Locate the cell with the specified text and output its (X, Y) center coordinate. 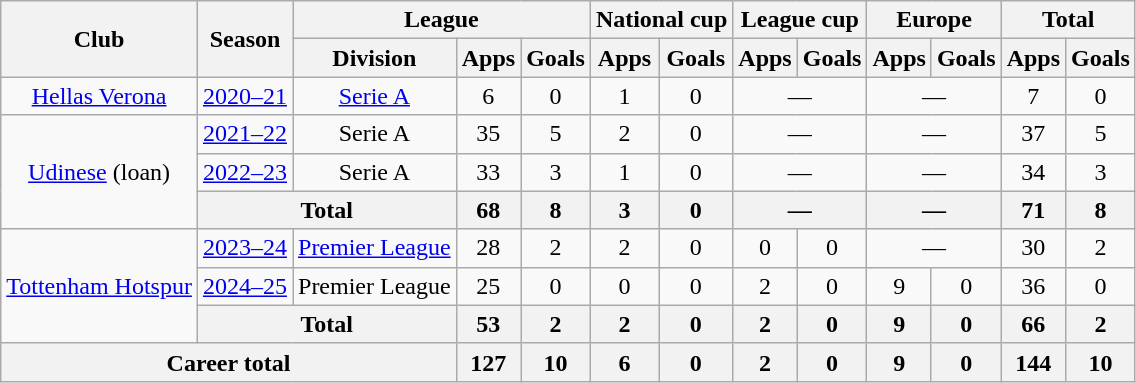
53 (488, 324)
2021–22 (244, 134)
2022–23 (244, 172)
League cup (800, 20)
League (441, 20)
Hellas Verona (100, 96)
68 (488, 210)
28 (488, 248)
66 (1033, 324)
144 (1033, 362)
Tottenham Hotspur (100, 286)
33 (488, 172)
127 (488, 362)
35 (488, 134)
Club (100, 39)
37 (1033, 134)
30 (1033, 248)
Career total (228, 362)
2023–24 (244, 248)
Season (244, 39)
7 (1033, 96)
36 (1033, 286)
2020–21 (244, 96)
Udinese (loan) (100, 172)
34 (1033, 172)
2024–25 (244, 286)
25 (488, 286)
National cup (661, 20)
Division (374, 58)
Europe (934, 20)
71 (1033, 210)
